Extract the [X, Y] coordinate from the center of the cell holding the provided text.  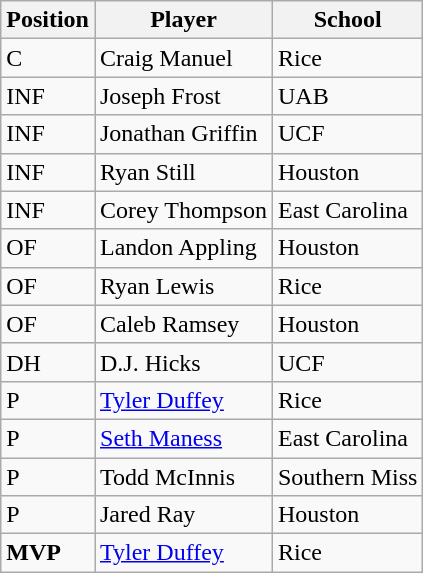
Position [48, 20]
D.J. Hicks [183, 362]
Ryan Lewis [183, 286]
Corey Thompson [183, 210]
DH [48, 362]
School [347, 20]
Seth Maness [183, 438]
Player [183, 20]
C [48, 58]
Todd McInnis [183, 477]
UAB [347, 96]
Jonathan Griffin [183, 134]
Ryan Still [183, 172]
Craig Manuel [183, 58]
Southern Miss [347, 477]
Landon Appling [183, 248]
Caleb Ramsey [183, 324]
MVP [48, 553]
Jared Ray [183, 515]
Joseph Frost [183, 96]
